Capture the cell that displays the provided text and extract its [x, y] central coordinate. 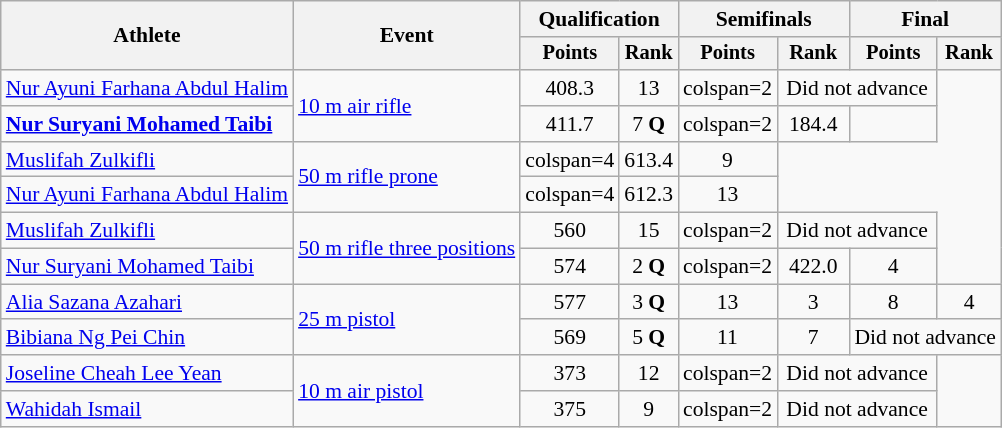
10 m air pistol [406, 390]
375 [570, 409]
373 [570, 373]
25 m pistol [406, 320]
Qualification [599, 19]
Semifinals [764, 19]
Joseline Cheah Lee Yean [147, 373]
574 [570, 267]
184.4 [813, 124]
Event [406, 36]
50 m rifle prone [406, 178]
11 [728, 338]
12 [648, 373]
3 Q [648, 302]
408.3 [570, 88]
10 m air rifle [406, 106]
7 [813, 338]
613.4 [648, 160]
Alia Sazana Azahari [147, 302]
8 [893, 302]
3 [813, 302]
411.7 [570, 124]
50 m rifle three positions [406, 248]
7 Q [648, 124]
15 [648, 231]
569 [570, 338]
Bibiana Ng Pei Chin [147, 338]
5 Q [648, 338]
2 Q [648, 267]
577 [570, 302]
422.0 [813, 267]
Final [925, 19]
Athlete [147, 36]
612.3 [648, 195]
Wahidah Ismail [147, 409]
560 [570, 231]
